Output the (X, Y) coordinate of the center of the cell containing the given text.  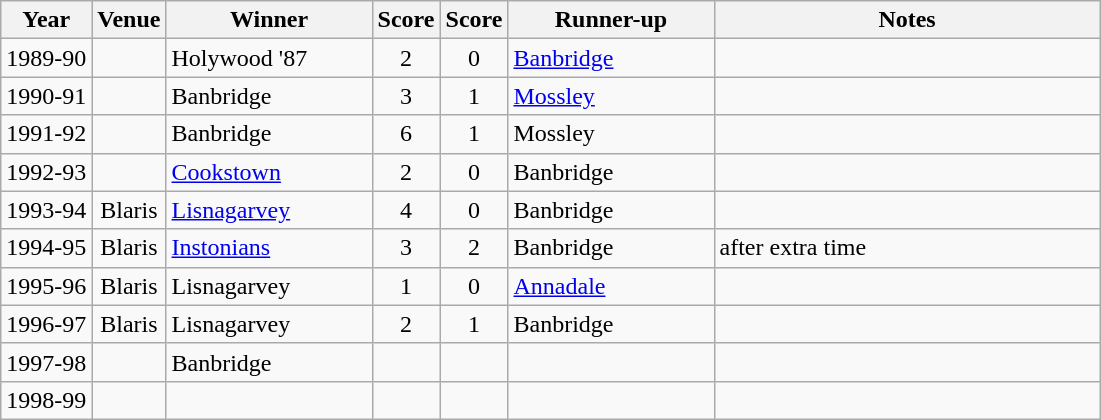
1998-99 (46, 400)
Winner (269, 20)
Instonians (269, 248)
1992-93 (46, 172)
1991-92 (46, 134)
6 (406, 134)
4 (406, 210)
1994-95 (46, 248)
Annadale (611, 286)
1995-96 (46, 286)
Year (46, 20)
after extra time (907, 248)
1990-91 (46, 96)
Holywood '87 (269, 58)
1997-98 (46, 362)
1989-90 (46, 58)
Notes (907, 20)
Cookstown (269, 172)
Venue (129, 20)
1993-94 (46, 210)
1996-97 (46, 324)
Runner-up (611, 20)
